Return the [X, Y] coordinate for the center point of the cell that contains the specified text.  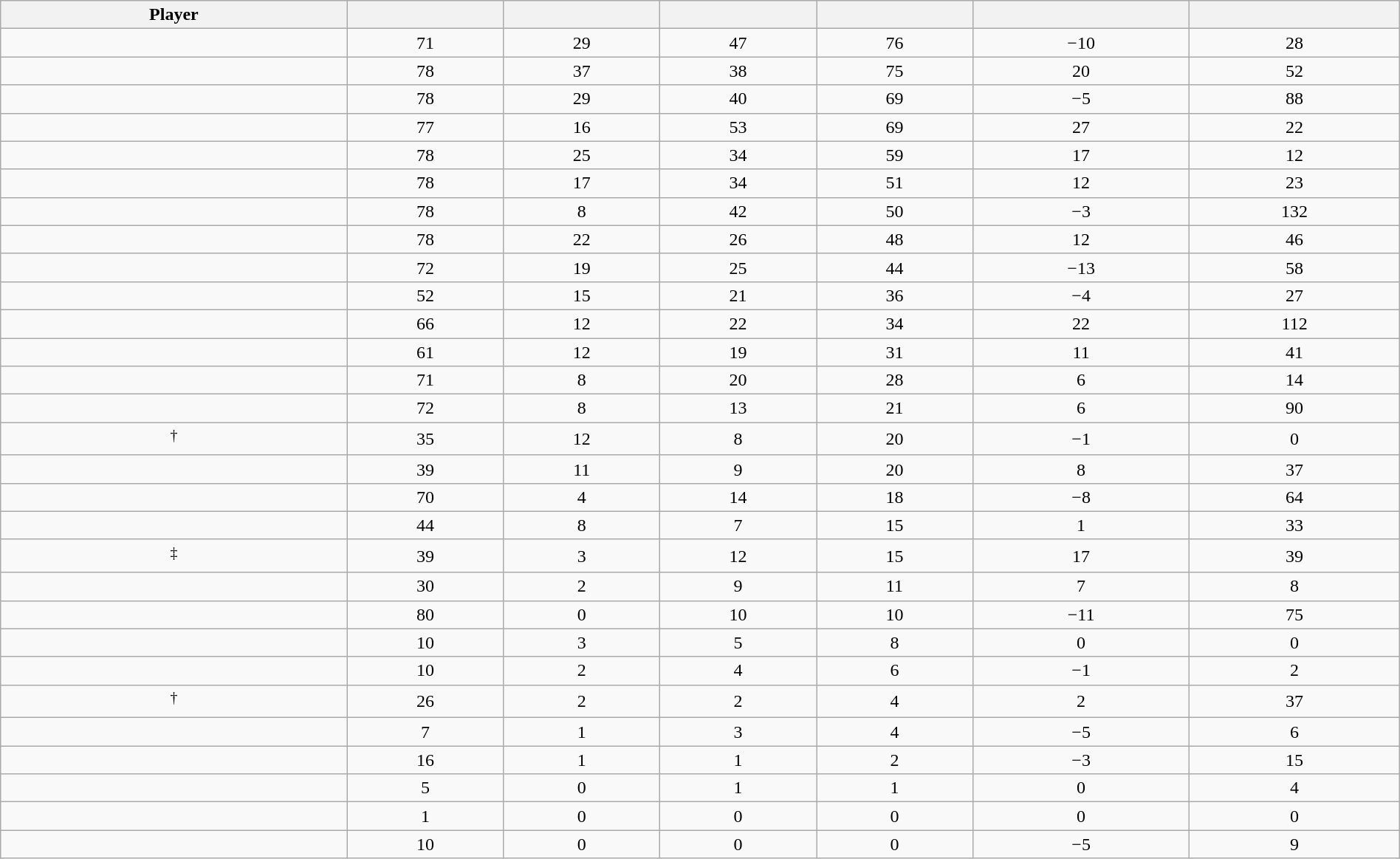
59 [895, 155]
64 [1294, 497]
61 [425, 352]
35 [425, 439]
66 [425, 324]
50 [895, 211]
−4 [1081, 295]
58 [1294, 267]
Player [174, 15]
76 [895, 43]
−10 [1081, 43]
77 [425, 127]
−13 [1081, 267]
−11 [1081, 615]
80 [425, 615]
33 [1294, 525]
30 [425, 586]
42 [738, 211]
51 [895, 183]
53 [738, 127]
40 [738, 99]
23 [1294, 183]
112 [1294, 324]
88 [1294, 99]
90 [1294, 408]
48 [895, 239]
18 [895, 497]
41 [1294, 352]
46 [1294, 239]
−8 [1081, 497]
13 [738, 408]
36 [895, 295]
38 [738, 71]
70 [425, 497]
‡ [174, 555]
31 [895, 352]
132 [1294, 211]
47 [738, 43]
